Scan for the cell matching the given text and deliver its (X, Y) coordinate at center. 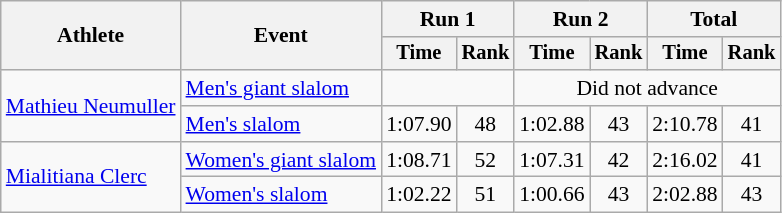
2:16.02 (684, 160)
2:02.88 (684, 195)
48 (486, 124)
1:02.88 (552, 124)
1:07.90 (418, 124)
Men's slalom (282, 124)
Mialitiana Clerc (91, 178)
51 (486, 195)
Women's giant slalom (282, 160)
Athlete (91, 36)
Women's slalom (282, 195)
Did not advance (647, 88)
1:07.31 (552, 160)
1:02.22 (418, 195)
1:00.66 (552, 195)
42 (619, 160)
Run 1 (448, 19)
2:10.78 (684, 124)
1:08.71 (418, 160)
Total (714, 19)
Event (282, 36)
52 (486, 160)
Run 2 (580, 19)
Mathieu Neumuller (91, 106)
Men's giant slalom (282, 88)
